Detect which cell encompasses the target text, then output its (x, y) center coordinate. 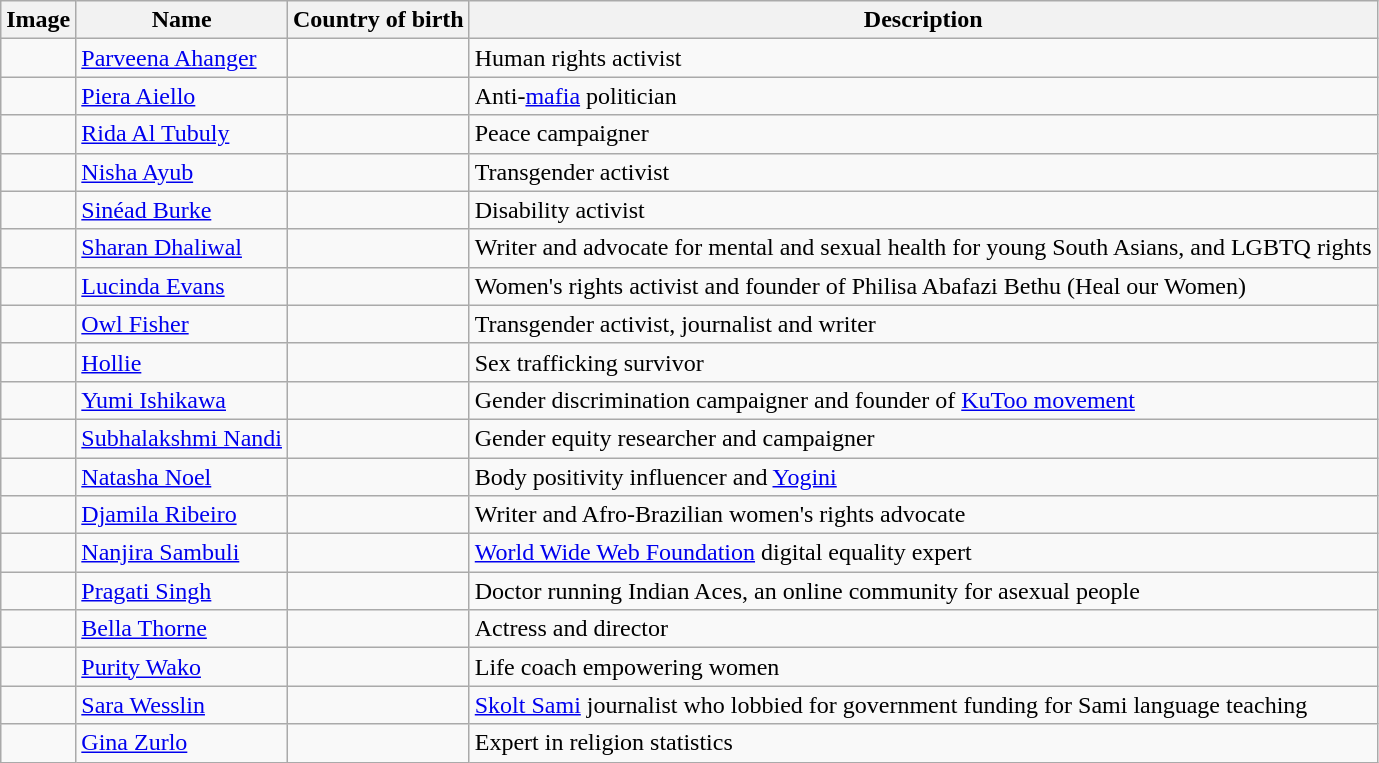
Parveena Ahanger (182, 58)
Transgender activist, journalist and writer (923, 324)
Piera Aiello (182, 96)
Bella Thorne (182, 629)
Gender equity researcher and campaigner (923, 438)
Description (923, 20)
Transgender activist (923, 172)
Skolt Sami journalist who lobbied for government funding for Sami language teaching (923, 705)
Purity Wako (182, 667)
Owl Fisher (182, 324)
Sara Wesslin (182, 705)
Image (38, 20)
Lucinda Evans (182, 286)
Subhalakshmi Nandi (182, 438)
Nanjira Sambuli (182, 553)
Pragati Singh (182, 591)
Gina Zurlo (182, 743)
Actress and director (923, 629)
Writer and Afro-Brazilian women's rights advocate (923, 515)
Human rights activist (923, 58)
Nisha Ayub (182, 172)
Gender discrimination campaigner and founder of KuToo movement (923, 400)
Peace campaigner (923, 134)
Country of birth (379, 20)
World Wide Web Foundation digital equality expert (923, 553)
Expert in religion statistics (923, 743)
Anti-mafia politician (923, 96)
Sex trafficking survivor (923, 362)
Disability activist (923, 210)
Sharan Dhaliwal (182, 248)
Women's rights activist and founder of Philisa Abafazi Bethu (Heal our Women) (923, 286)
Yumi Ishikawa (182, 400)
Name (182, 20)
Life coach empowering women (923, 667)
Body positivity influencer and Yogini (923, 477)
Writer and advocate for mental and sexual health for young South Asians, and LGBTQ rights (923, 248)
Djamila Ribeiro (182, 515)
Doctor running Indian Aces, an online community for asexual people (923, 591)
Natasha Noel (182, 477)
Rida Al Tubuly (182, 134)
Hollie (182, 362)
Sinéad Burke (182, 210)
